Find where the given text appears and provide that cell's center as (X, Y) coordinate. 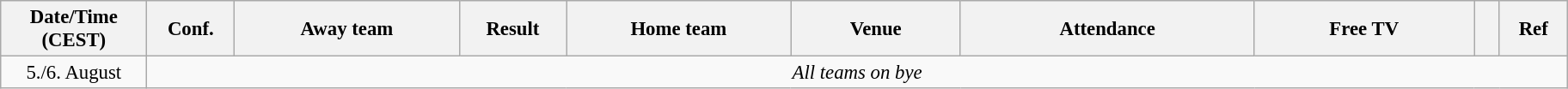
Result (512, 29)
5./6. August (74, 73)
Date/Time (CEST) (74, 29)
Home team (679, 29)
All teams on bye (857, 73)
Away team (347, 29)
Free TV (1364, 29)
Conf. (191, 29)
Attendance (1107, 29)
Ref (1534, 29)
Venue (875, 29)
